Provide the [x, y] coordinate of the cell's center where the given text is located.  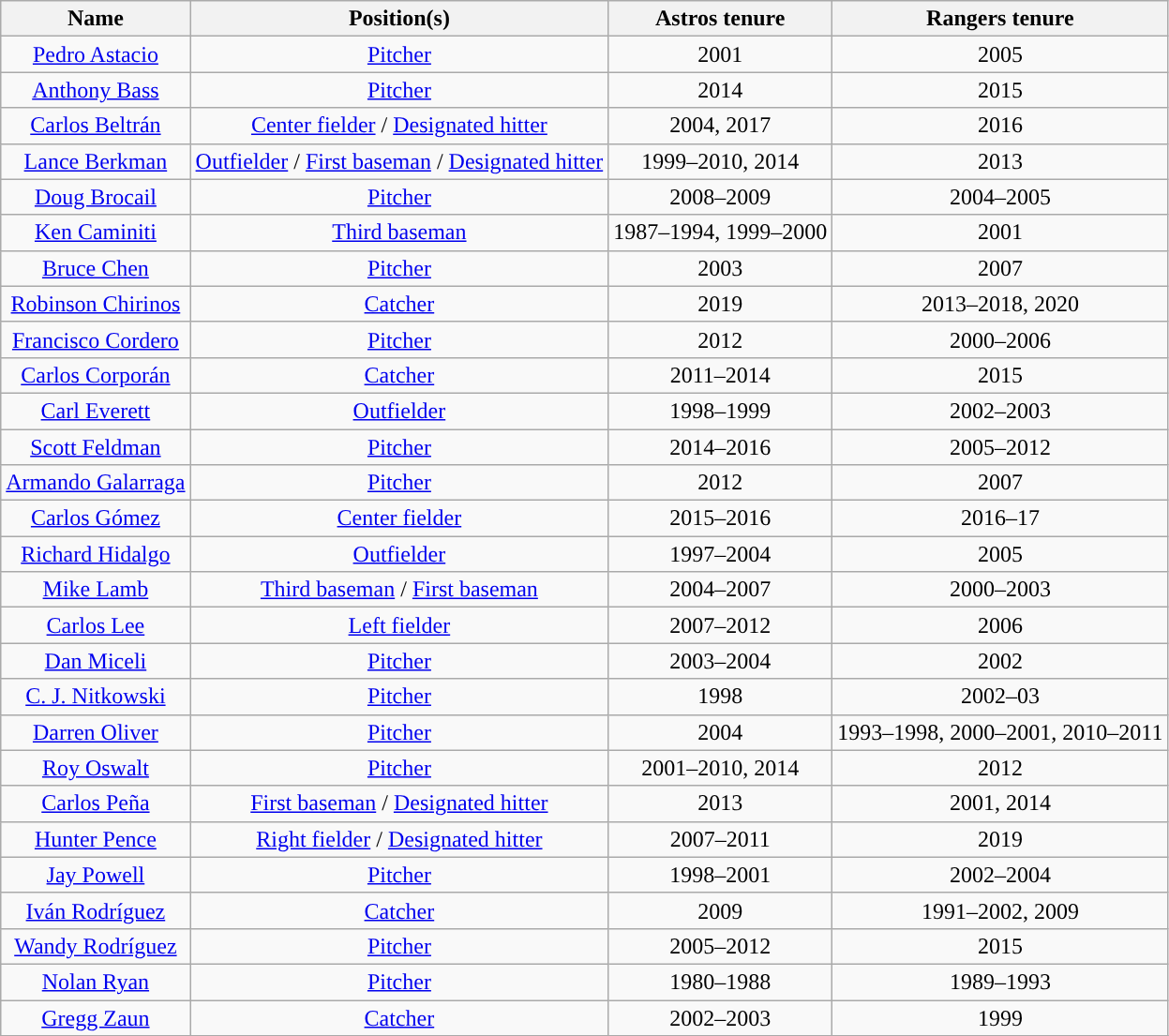
2008–2009 [720, 197]
Gregg Zaun [96, 1017]
Lance Berkman [96, 161]
1998–1999 [720, 411]
Right fielder / Designated hitter [399, 839]
Carl Everett [96, 411]
1980–1988 [720, 982]
Ken Caminiti [96, 233]
1999 [1000, 1017]
Pedro Astacio [96, 54]
2000–2006 [1000, 339]
2004–2007 [720, 590]
Astros tenure [720, 19]
2002 [1000, 661]
1997–2004 [720, 554]
2000–2003 [1000, 590]
Francisco Cordero [96, 339]
C. J. Nitkowski [96, 697]
2004–2005 [1000, 197]
1989–1993 [1000, 982]
2006 [1000, 625]
2002–03 [1000, 697]
2014–2016 [720, 447]
Nolan Ryan [96, 982]
2001, 2014 [1000, 803]
Iván Rodríguez [96, 910]
Position(s) [399, 19]
2014 [720, 90]
First baseman / Designated hitter [399, 803]
2013–2018, 2020 [1000, 304]
Rangers tenure [1000, 19]
Scott Feldman [96, 447]
Bruce Chen [96, 268]
Wandy Rodríguez [96, 946]
Anthony Bass [96, 90]
Carlos Gómez [96, 518]
1998 [720, 697]
Armando Galarraga [96, 483]
Third baseman [399, 233]
Dan Miceli [96, 661]
Carlos Corporán [96, 375]
1993–1998, 2000–2001, 2010–2011 [1000, 732]
2003–2004 [720, 661]
Carlos Peña [96, 803]
Third baseman / First baseman [399, 590]
2007–2011 [720, 839]
Name [96, 19]
Carlos Beltrán [96, 126]
2011–2014 [720, 375]
Center fielder [399, 518]
Roy Oswalt [96, 768]
2001–2010, 2014 [720, 768]
Robinson Chirinos [96, 304]
1998–2001 [720, 875]
2016–17 [1000, 518]
2009 [720, 910]
2002–2004 [1000, 875]
Darren Oliver [96, 732]
Richard Hidalgo [96, 554]
1987–1994, 1999–2000 [720, 233]
Jay Powell [96, 875]
Mike Lamb [96, 590]
Left fielder [399, 625]
2004, 2017 [720, 126]
2004 [720, 732]
Hunter Pence [96, 839]
Carlos Lee [96, 625]
2016 [1000, 126]
Outfielder / First baseman / Designated hitter [399, 161]
2003 [720, 268]
1999–2010, 2014 [720, 161]
2007–2012 [720, 625]
Center fielder / Designated hitter [399, 126]
2015–2016 [720, 518]
1991–2002, 2009 [1000, 910]
Doug Brocail [96, 197]
